From the cell containing the given text, extract its center point as [x, y] coordinate. 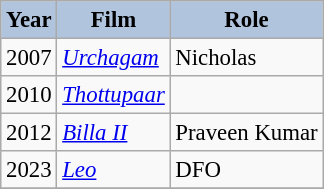
Film [114, 20]
Praveen Kumar [246, 133]
2012 [29, 133]
DFO [246, 170]
2023 [29, 170]
Thottupaar [114, 95]
Urchagam [114, 58]
Year [29, 20]
2007 [29, 58]
Leo [114, 170]
Role [246, 20]
Nicholas [246, 58]
Billa II [114, 133]
2010 [29, 95]
